Detect which cell encompasses the target text, then output its (X, Y) center coordinate. 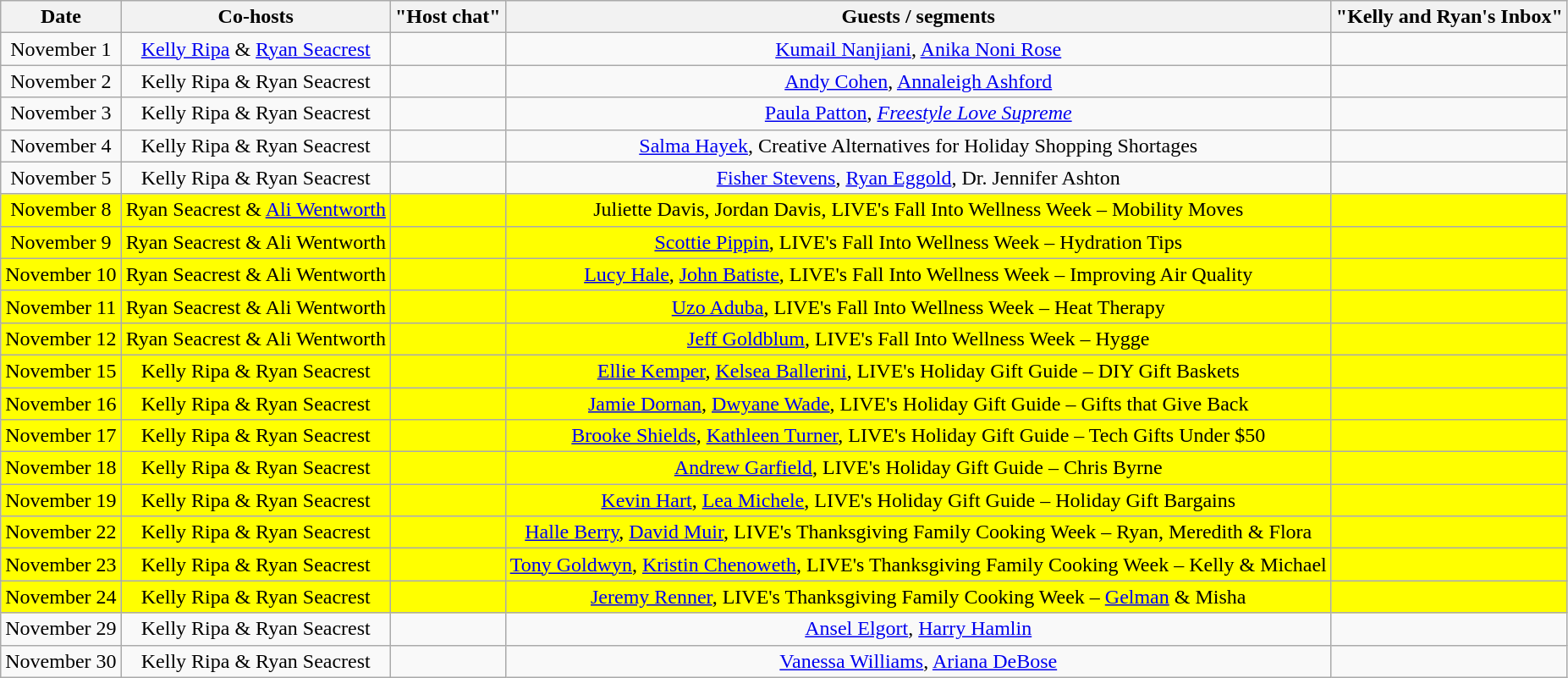
Tony Goldwyn, Kristin Chenoweth, LIVE's Thanksgiving Family Cooking Week – Kelly & Michael (918, 565)
November 23 (61, 565)
November 1 (61, 49)
November 22 (61, 532)
Juliette Davis, Jordan Davis, LIVE's Fall Into Wellness Week – Mobility Moves (918, 210)
Andrew Garfield, LIVE's Holiday Gift Guide – Chris Byrne (918, 468)
Halle Berry, David Muir, LIVE's Thanksgiving Family Cooking Week – Ryan, Meredith & Flora (918, 532)
Vanessa Williams, Ariana DeBose (918, 661)
November 17 (61, 436)
"Kelly and Ryan's Inbox" (1449, 17)
Guests / segments (918, 17)
"Host chat" (448, 17)
November 5 (61, 178)
November 12 (61, 339)
Ellie Kemper, Kelsea Ballerini, LIVE's Holiday Gift Guide – DIY Gift Baskets (918, 371)
Scottie Pippin, LIVE's Fall Into Wellness Week – Hydration Tips (918, 242)
Salma Hayek, Creative Alternatives for Holiday Shopping Shortages (918, 146)
Jamie Dornan, Dwyane Wade, LIVE's Holiday Gift Guide – Gifts that Give Back (918, 404)
November 18 (61, 468)
November 29 (61, 629)
Jeff Goldblum, LIVE's Fall Into Wellness Week – Hygge (918, 339)
November 30 (61, 661)
November 3 (61, 113)
November 8 (61, 210)
Lucy Hale, John Batiste, LIVE's Fall Into Wellness Week – Improving Air Quality (918, 274)
November 15 (61, 371)
Date (61, 17)
November 2 (61, 81)
November 19 (61, 500)
November 4 (61, 146)
Uzo Aduba, LIVE's Fall Into Wellness Week – Heat Therapy (918, 306)
Co-hosts (256, 17)
Andy Cohen, Annaleigh Ashford (918, 81)
Brooke Shields, Kathleen Turner, LIVE's Holiday Gift Guide – Tech Gifts Under $50 (918, 436)
Ansel Elgort, Harry Hamlin (918, 629)
November 11 (61, 306)
November 16 (61, 404)
November 9 (61, 242)
Kumail Nanjiani, Anika Noni Rose (918, 49)
Paula Patton, Freestyle Love Supreme (918, 113)
November 10 (61, 274)
Kevin Hart, Lea Michele, LIVE's Holiday Gift Guide – Holiday Gift Bargains (918, 500)
November 24 (61, 597)
Jeremy Renner, LIVE's Thanksgiving Family Cooking Week – Gelman & Misha (918, 597)
Fisher Stevens, Ryan Eggold, Dr. Jennifer Ashton (918, 178)
